Identify which cell holds the provided text, then report its (X, Y) central coordinate. 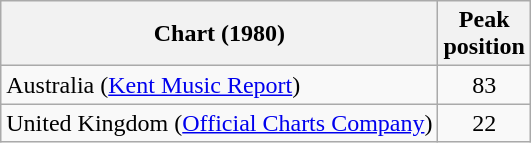
United Kingdom (Official Charts Company) (220, 123)
22 (484, 123)
Australia (Kent Music Report) (220, 85)
83 (484, 85)
Chart (1980) (220, 34)
Peak position (484, 34)
